Search for the cell housing the specified text and yield its (x, y) center coordinate. 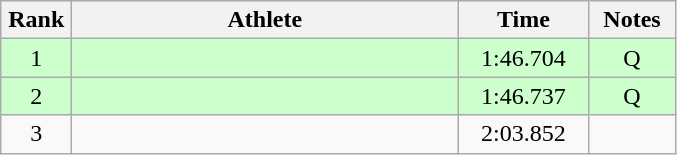
1:46.737 (524, 96)
2 (36, 96)
2:03.852 (524, 134)
3 (36, 134)
1:46.704 (524, 58)
Notes (632, 20)
Rank (36, 20)
Athlete (265, 20)
Time (524, 20)
1 (36, 58)
